Identify which cell holds the provided text, then report its [x, y] central coordinate. 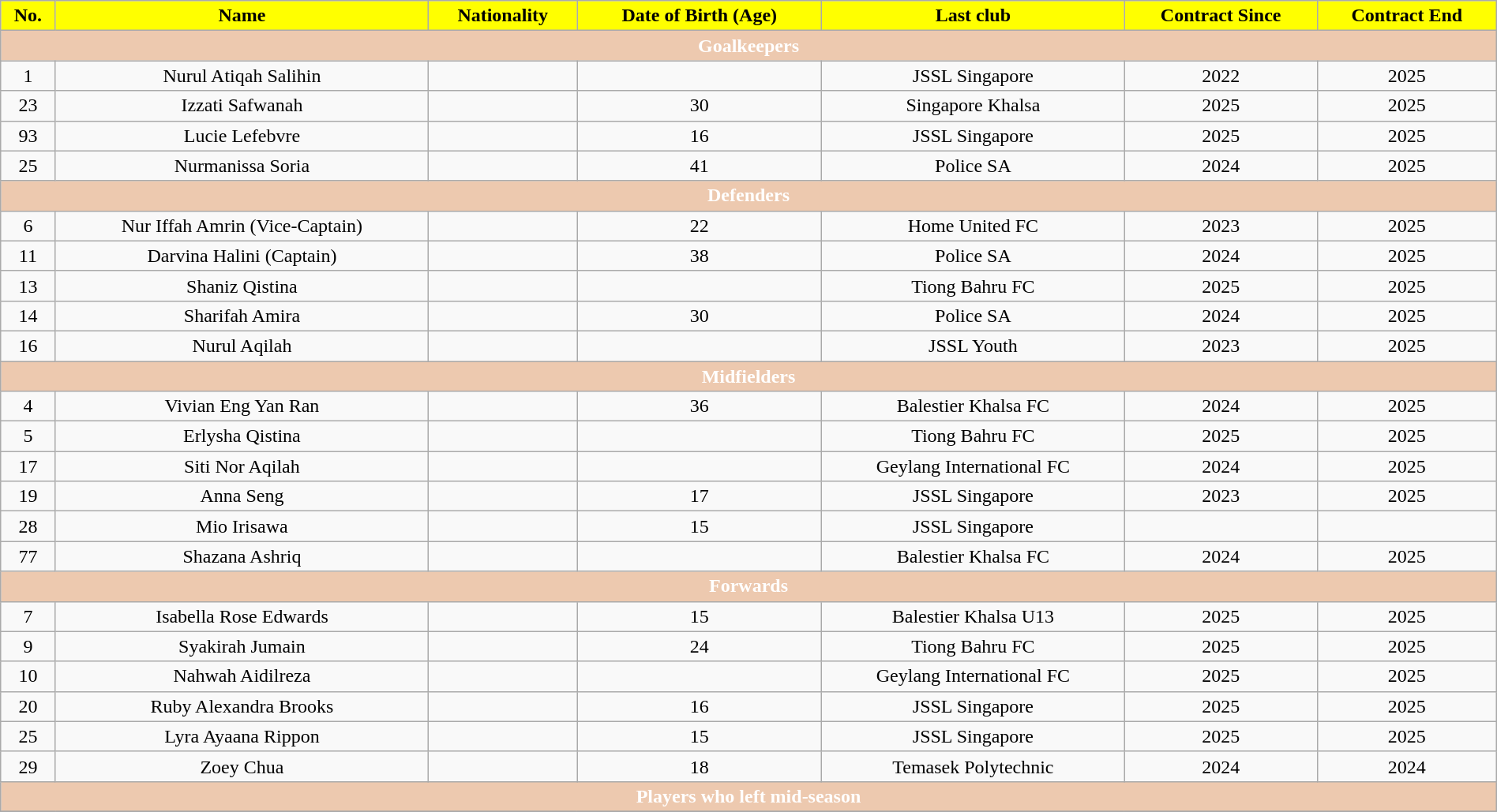
Contract Since [1221, 16]
Nahwah Aidilreza [242, 676]
77 [28, 556]
Nur Iffah Amrin (Vice-Captain) [242, 226]
Singapore Khalsa [973, 106]
4 [28, 406]
13 [28, 286]
Lucie Lefebvre [242, 136]
Izzati Safwanah [242, 106]
5 [28, 436]
18 [700, 766]
6 [28, 226]
Zoey Chua [242, 766]
11 [28, 256]
Lyra Ayaana Rippon [242, 736]
Forwards [748, 586]
Last club [973, 16]
Date of Birth (Age) [700, 16]
19 [28, 496]
2022 [1221, 76]
22 [700, 226]
Isabella Rose Edwards [242, 616]
41 [700, 166]
Erlysha Qistina [242, 436]
1 [28, 76]
Ruby Alexandra Brooks [242, 706]
Siti Nor Aqilah [242, 466]
Nurul Aqilah [242, 346]
Darvina Halini (Captain) [242, 256]
Temasek Polytechnic [973, 766]
Syakirah Jumain [242, 646]
Contract End [1407, 16]
Midfielders [748, 376]
38 [700, 256]
Anna Seng [242, 496]
10 [28, 676]
JSSL Youth [973, 346]
28 [28, 526]
36 [700, 406]
Shazana Ashriq [242, 556]
9 [28, 646]
Vivian Eng Yan Ran [242, 406]
Sharifah Amira [242, 316]
Defenders [748, 196]
Goalkeepers [748, 46]
Nurmanissa Soria [242, 166]
93 [28, 136]
29 [28, 766]
7 [28, 616]
Nationality [503, 16]
20 [28, 706]
Mio Irisawa [242, 526]
Shaniz Qistina [242, 286]
Home United FC [973, 226]
No. [28, 16]
14 [28, 316]
24 [700, 646]
Players who left mid-season [748, 796]
Balestier Khalsa U13 [973, 616]
23 [28, 106]
Name [242, 16]
Nurul Atiqah Salihin [242, 76]
